For the text-containing cell, return its midpoint in [x, y] coordinate format. 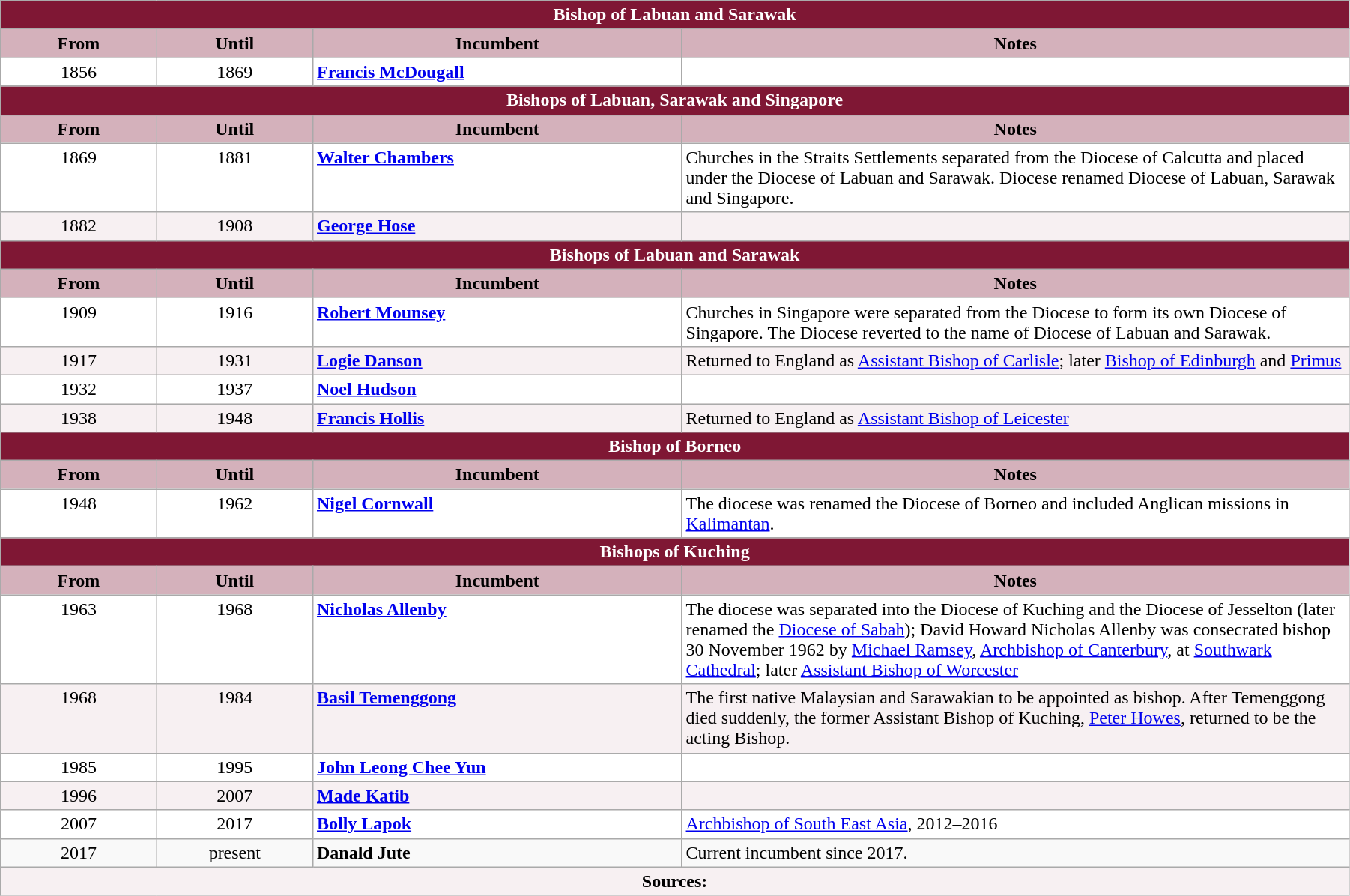
1882 [79, 226]
1962 [234, 514]
Noel Hudson [497, 389]
George Hose [497, 226]
Bolly Lapok [497, 824]
Nicholas Allenby [497, 640]
Sources: [675, 881]
John Leong Chee Yun [497, 767]
Bishop of Borneo [675, 447]
Current incumbent since 2017. [1015, 853]
1917 [79, 360]
1963 [79, 640]
1995 [234, 767]
1916 [234, 322]
1909 [79, 322]
Made Katib [497, 796]
Returned to England as Assistant Bishop of Leicester [1015, 417]
Nigel Cornwall [497, 514]
The diocese was renamed the Diocese of Borneo and included Anglican missions in Kalimantan. [1015, 514]
1984 [234, 718]
Bishop of Labuan and Sarawak [675, 15]
Logie Danson [497, 360]
Danald Jute [497, 853]
Francis Hollis [497, 417]
Archbishop of South East Asia, 2012–2016 [1015, 824]
Bishops of Labuan, Sarawak and Singapore [675, 100]
1908 [234, 226]
1881 [234, 178]
Bishops of Labuan and Sarawak [675, 255]
present [234, 853]
Walter Chambers [497, 178]
1931 [234, 360]
Basil Temenggong [497, 718]
Robert Mounsey [497, 322]
1932 [79, 389]
1938 [79, 417]
Returned to England as Assistant Bishop of Carlisle; later Bishop of Edinburgh and Primus [1015, 360]
Francis McDougall [497, 72]
Bishops of Kuching [675, 552]
1856 [79, 72]
1996 [79, 796]
1937 [234, 389]
1985 [79, 767]
